Search for the cell housing the specified text and yield its [X, Y] center coordinate. 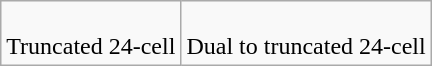
Truncated 24-cell [91, 34]
Dual to truncated 24-cell [306, 34]
